Output the (X, Y) coordinate of the center of the cell containing the given text.  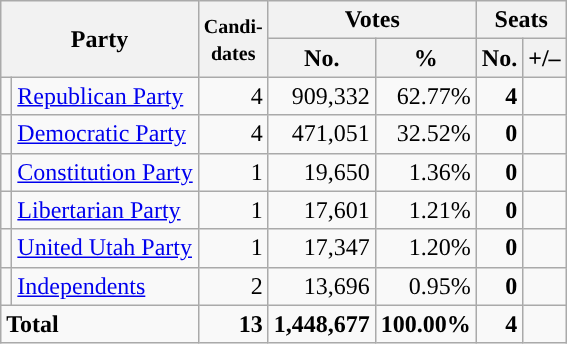
+/– (544, 58)
100.00% (426, 324)
Votes (372, 20)
Seats (521, 20)
Republican Party (105, 96)
62.77% (426, 96)
19,650 (322, 172)
471,051 (322, 134)
2 (233, 286)
Constitution Party (105, 172)
17,347 (322, 248)
Party (100, 39)
Total (100, 324)
% (426, 58)
17,601 (322, 210)
1.21% (426, 210)
Democratic Party (105, 134)
Libertarian Party (105, 210)
13 (233, 324)
32.52% (426, 134)
United Utah Party (105, 248)
Candi-dates (233, 39)
1.20% (426, 248)
1.36% (426, 172)
909,332 (322, 96)
13,696 (322, 286)
Independents (105, 286)
0.95% (426, 286)
1,448,677 (322, 324)
